Scan for the cell matching the given text and deliver its (X, Y) coordinate at center. 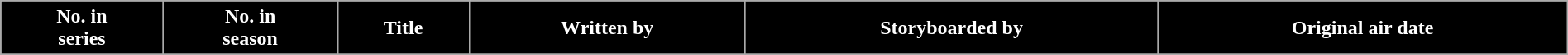
Storyboarded by (951, 28)
No. inseason (250, 28)
No. inseries (82, 28)
Written by (607, 28)
Title (404, 28)
Original air date (1363, 28)
